Return [x, y] of the center of cell containing provided text 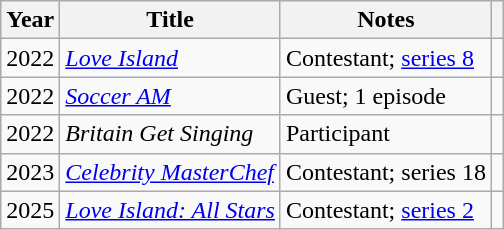
Soccer AM [170, 96]
Britain Get Singing [170, 134]
Celebrity MasterChef [170, 172]
Love Island: All Stars [170, 210]
Year [30, 20]
Guest; 1 episode [386, 96]
Contestant; series 2 [386, 210]
Participant [386, 134]
Contestant; series 8 [386, 58]
2025 [30, 210]
Title [170, 20]
Notes [386, 20]
Contestant; series 18 [386, 172]
2023 [30, 172]
Love Island [170, 58]
